Identify which cell holds the provided text, then report its (x, y) central coordinate. 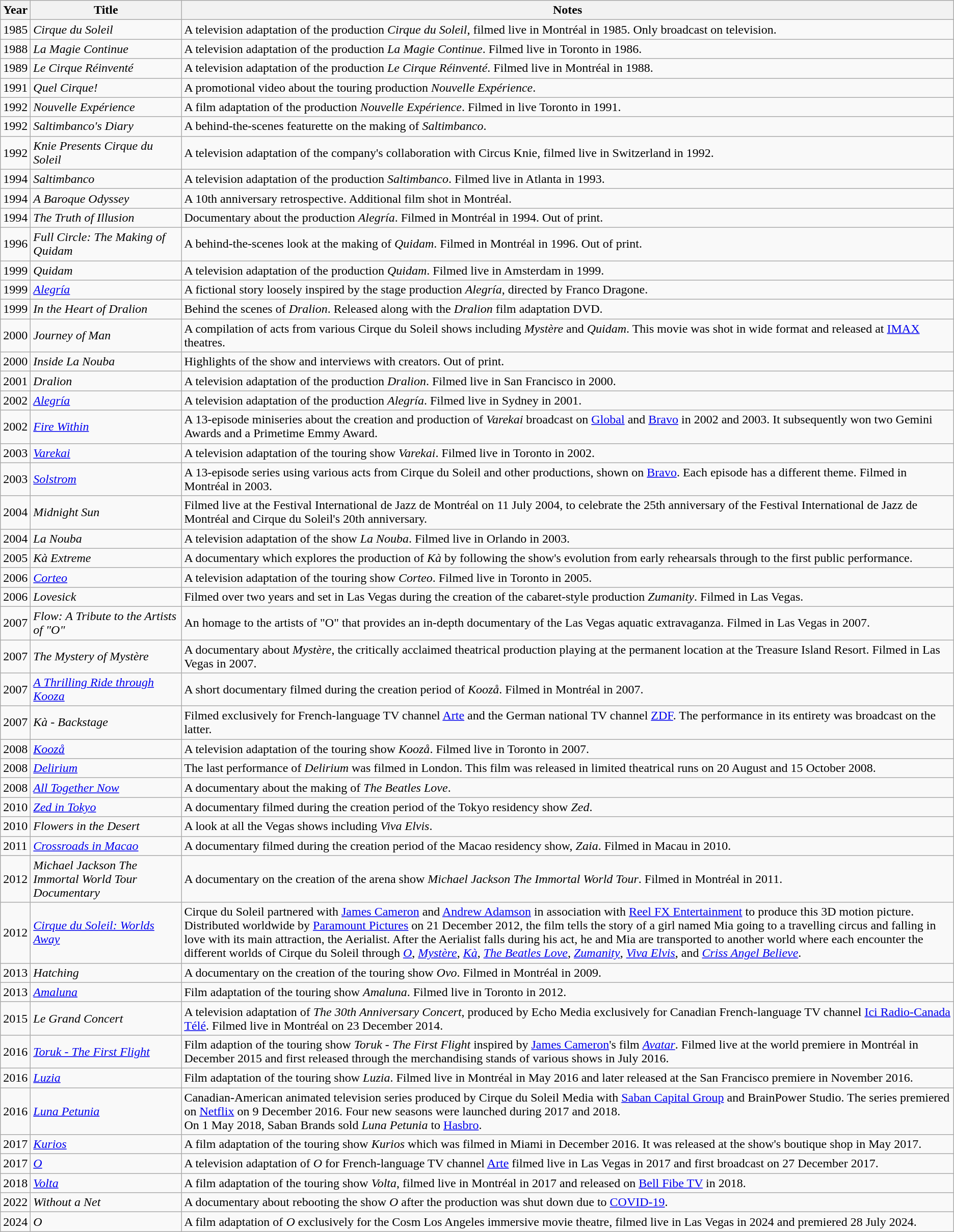
A television adaptation of the production Dralion. Filmed live in San Francisco in 2000. (568, 381)
A documentary about rebooting the show O after the production was shut down due to COVID-19. (568, 1202)
Delirium (106, 768)
Quel Cirque! (106, 88)
Filmed over two years and set in Las Vegas during the creation of the cabaret-style production Zumanity. Filmed in Las Vegas. (568, 597)
Solstrom (106, 479)
Film adaptation of the touring show Amaluna. Filmed live in Toronto in 2012. (568, 992)
A Thrilling Ride through Kooza (106, 690)
Corteo (106, 577)
Saltimbanco (106, 179)
1985 (15, 30)
A television adaptation of the touring show Varekai. Filmed live in Toronto in 2002. (568, 453)
La Nouba (106, 539)
Notes (568, 10)
Highlights of the show and interviews with creators. Out of print. (568, 362)
A documentary about the making of The Beatles Love. (568, 788)
Flowers in the Desert (106, 826)
A television adaptation of O for French-language TV channel Arte filmed live in Las Vegas in 2017 and first broadcast on 27 December 2017. (568, 1164)
The Mystery of Mystère (106, 656)
Kà Extreme (106, 558)
Midnight Sun (106, 513)
2024 (15, 1222)
Le Cirque Réinventé (106, 68)
A Baroque Odyssey (106, 198)
Behind the scenes of Dralion. Released along with the Dralion film adaptation DVD. (568, 309)
1996 (15, 244)
A television adaptation of the company's collaboration with Circus Knie, filmed live in Switzerland in 1992. (568, 153)
In the Heart of Dralion (106, 309)
Quidam (106, 271)
A promotional video about the touring production Nouvelle Expérience. (568, 88)
A behind-the-scenes featurette on the making of Saltimbanco. (568, 126)
An homage to the artists of "O" that provides an in-depth documentary of the Las Vegas aquatic extravaganza. Filmed in Las Vegas in 2007. (568, 623)
A documentary on the creation of the touring show Ovo. Filmed in Montréal in 2009. (568, 973)
2005 (15, 558)
A documentary filmed during the creation period of the Tokyo residency show Zed. (568, 807)
A television adaptation of the production La Magie Continue. Filmed live in Toronto in 1986. (568, 49)
Lovesick (106, 597)
2011 (15, 846)
Amaluna (106, 992)
Hatching (106, 973)
The last performance of Delirium was filmed in London. This film was released in limited theatrical runs on 20 August and 15 October 2008. (568, 768)
1989 (15, 68)
Fire Within (106, 427)
Dralion (106, 381)
Journey of Man (106, 335)
Knie Presents Cirque du Soleil (106, 153)
Flow: A Tribute to the Artists of "O" (106, 623)
La Magie Continue (106, 49)
Inside La Nouba (106, 362)
A television adaptation of the touring show Koozå. Filmed live in Toronto in 2007. (568, 749)
Koozå (106, 749)
A television adaptation of the production Saltimbanco. Filmed live in Atlanta in 1993. (568, 179)
A 10th anniversary retrospective. Additional film shot in Montréal. (568, 198)
A film adaptation of O exclusively for the Cosm Los Angeles immersive movie theatre, filmed live in Las Vegas in 2024 and premiered 28 July 2024. (568, 1222)
Without a Net (106, 1202)
A film adaptation of the touring show Volta, filmed live in Montréal in 2017 and released on Bell Fibe TV in 2018. (568, 1183)
Le Grand Concert (106, 1018)
Full Circle: The Making of Quidam (106, 244)
A documentary on the creation of the arena show Michael Jackson The Immortal World Tour. Filmed in Montréal in 2011. (568, 879)
2001 (15, 381)
Crossroads in Macao (106, 846)
Luzia (106, 1078)
All Together Now (106, 788)
A television adaptation of the touring show Corteo. Filmed live in Toronto in 2005. (568, 577)
1991 (15, 88)
A documentary filmed during the creation period of the Macao residency show, Zaia. Filmed in Macau in 2010. (568, 846)
Michael Jackson The Immortal World Tour Documentary (106, 879)
Volta (106, 1183)
2015 (15, 1018)
A fictional story loosely inspired by the stage production Alegría, directed by Franco Dragone. (568, 290)
Cirque du Soleil: Worlds Away (106, 932)
Year (15, 10)
Title (106, 10)
A television adaptation of the production Cirque du Soleil, filmed live in Montréal in 1985. Only broadcast on television. (568, 30)
2022 (15, 1202)
Kà - Backstage (106, 722)
A behind-the-scenes look at the making of Quidam. Filmed in Montréal in 1996. Out of print. (568, 244)
A film adaptation of the touring show Kurios which was filmed in Miami in December 2016. It was released at the show's boutique shop in May 2017. (568, 1144)
A look at all the Vegas shows including Viva Elvis. (568, 826)
Toruk - The First Flight (106, 1052)
A short documentary filmed during the creation period of Koozå. Filmed in Montréal in 2007. (568, 690)
A television adaptation of the production Alegría. Filmed live in Sydney in 2001. (568, 400)
Cirque du Soleil (106, 30)
2018 (15, 1183)
Varekai (106, 453)
Saltimbanco's Diary (106, 126)
Nouvelle Expérience (106, 107)
A television adaptation of the show La Nouba. Filmed live in Orlando in 2003. (568, 539)
Kurios (106, 1144)
Documentary about the production Alegría. Filmed in Montréal in 1994. Out of print. (568, 218)
Zed in Tokyo (106, 807)
A documentary which explores the production of Kà by following the show's evolution from early rehearsals through to the first public performance. (568, 558)
1988 (15, 49)
A television adaptation of the production Le Cirque Réinventé. Filmed live in Montréal in 1988. (568, 68)
The Truth of Illusion (106, 218)
Luna Petunia (106, 1111)
A television adaptation of the production Quidam. Filmed live in Amsterdam in 1999. (568, 271)
Film adaptation of the touring show Luzia. Filmed live in Montréal in May 2016 and later released at the San Francisco premiere in November 2016. (568, 1078)
A film adaptation of the production Nouvelle Expérience. Filmed in live Toronto in 1991. (568, 107)
